Pinpoint the cell where the given text exists, returning its [x, y] midpoint coordinate. 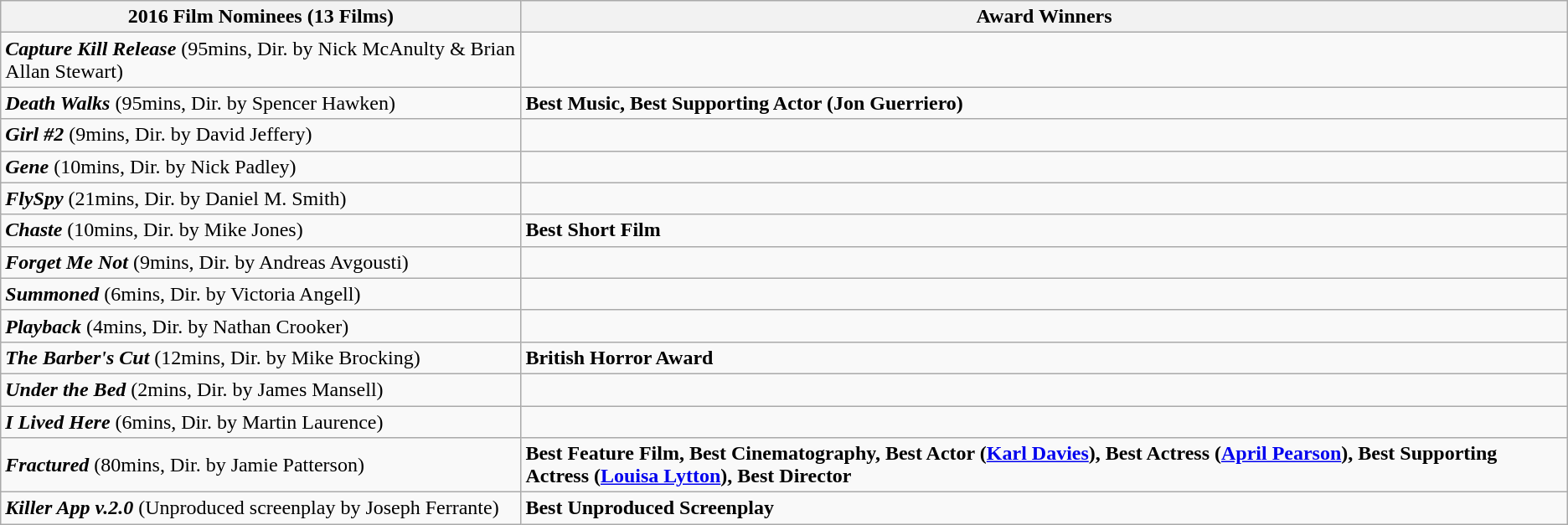
Under the Bed (2mins, Dir. by James Mansell) [261, 389]
Capture Kill Release (95mins, Dir. by Nick McAnulty & Brian Allan Stewart) [261, 60]
Girl #2 (9mins, Dir. by David Jeffery) [261, 135]
Playback (4mins, Dir. by Nathan Crooker) [261, 326]
The Barber's Cut (12mins, Dir. by Mike Brocking) [261, 358]
I Lived Here (6mins, Dir. by Martin Laurence) [261, 421]
Best Music, Best Supporting Actor (Jon Guerriero) [1044, 103]
2016 Film Nominees (13 Films) [261, 17]
Chaste (10mins, Dir. by Mike Jones) [261, 230]
Fractured (80mins, Dir. by Jamie Patterson) [261, 466]
Forget Me Not (9mins, Dir. by Andreas Avgousti) [261, 262]
FlySpy (21mins, Dir. by Daniel M. Smith) [261, 198]
Gene (10mins, Dir. by Nick Padley) [261, 167]
Best Short Film [1044, 230]
Killer App v.2.0 (Unproduced screenplay by Joseph Ferrante) [261, 508]
Summoned (6mins, Dir. by Victoria Angell) [261, 294]
British Horror Award [1044, 358]
Death Walks (95mins, Dir. by Spencer Hawken) [261, 103]
Award Winners [1044, 17]
Best Unproduced Screenplay [1044, 508]
